Pinpoint the cell where the given text exists, returning its (x, y) midpoint coordinate. 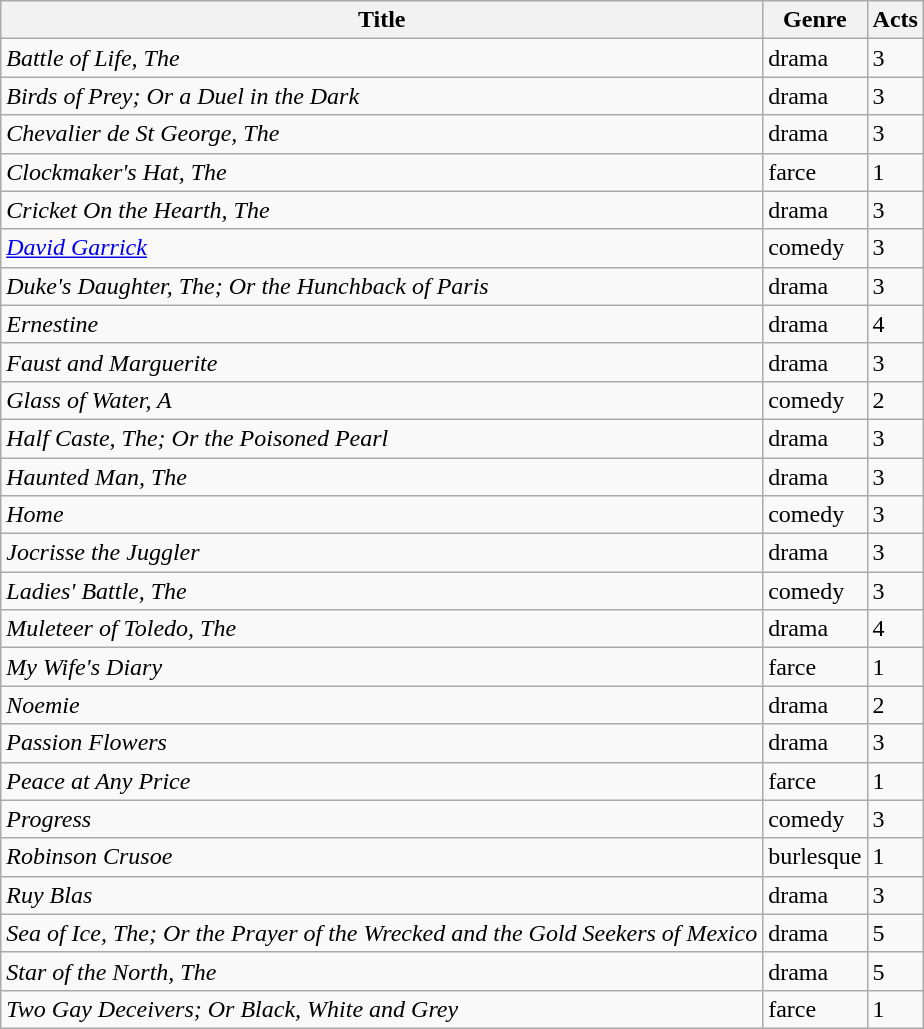
Clockmaker's Hat, The (382, 172)
Ladies' Battle, The (382, 591)
Jocrisse the Juggler (382, 553)
Ruy Blas (382, 895)
David Garrick (382, 248)
Home (382, 515)
Sea of Ice, The; Or the Prayer of the Wrecked and the Gold Seekers of Mexico (382, 933)
Battle of Life, The (382, 58)
Star of the North, The (382, 971)
Birds of Prey; Or a Duel in the Dark (382, 96)
Acts (895, 20)
Half Caste, The; Or the Poisoned Pearl (382, 438)
Chevalier de St George, The (382, 134)
Progress (382, 819)
Title (382, 20)
Robinson Crusoe (382, 857)
Ernestine (382, 324)
Two Gay Deceivers; Or Black, White and Grey (382, 1009)
Haunted Man, The (382, 477)
Duke's Daughter, The; Or the Hunchback of Paris (382, 286)
Passion Flowers (382, 743)
Muleteer of Toledo, The (382, 629)
Noemie (382, 705)
Genre (815, 20)
My Wife's Diary (382, 667)
Cricket On the Hearth, The (382, 210)
Faust and Marguerite (382, 362)
burlesque (815, 857)
Peace at Any Price (382, 781)
Glass of Water, A (382, 400)
